Return the [x, y] coordinate for the center point of the cell that contains the specified text.  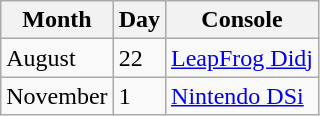
Month [57, 20]
LeapFrog Didj [242, 58]
Nintendo DSi [242, 96]
November [57, 96]
22 [139, 58]
August [57, 58]
Console [242, 20]
1 [139, 96]
Day [139, 20]
